Output the [x, y] coordinate of the center of the cell containing the given text.  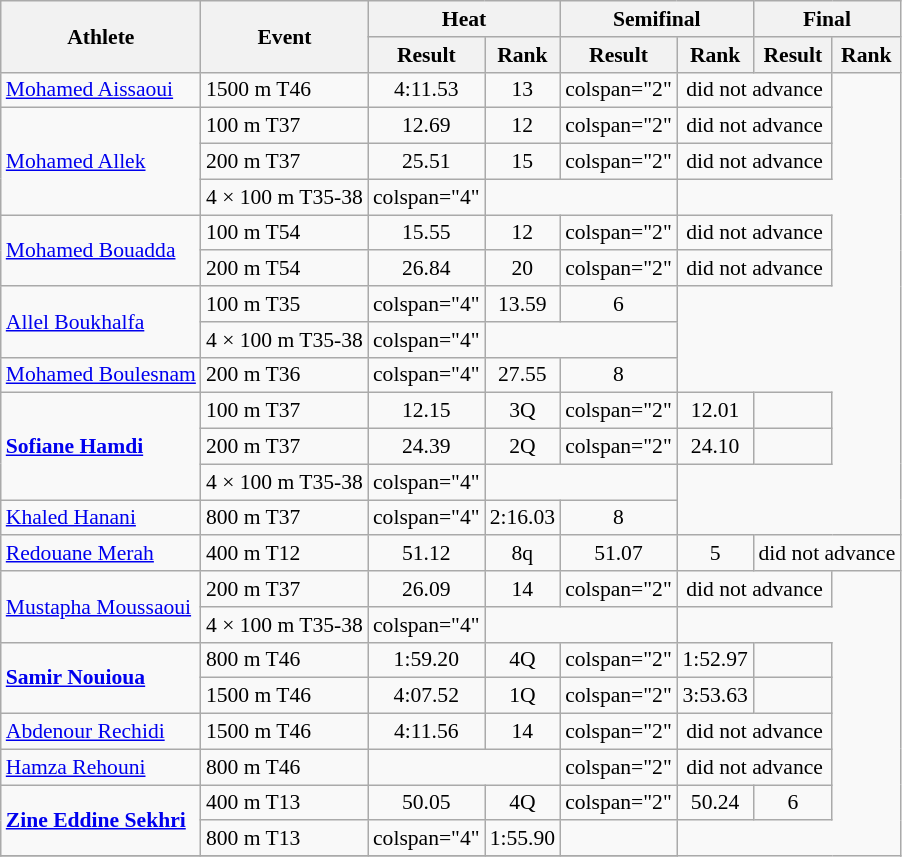
12.69 [426, 126]
15.55 [426, 233]
1:55.90 [522, 839]
3Q [522, 411]
200 m T54 [284, 269]
Mohamed Bouadda [101, 250]
1:52.97 [716, 660]
24.39 [426, 447]
50.05 [426, 803]
26.84 [426, 269]
12.15 [426, 411]
400 m T12 [284, 554]
Mohamed Boulesnam [101, 375]
26.09 [426, 589]
5 [716, 554]
2Q [522, 447]
800 m T37 [284, 518]
15 [522, 162]
25.51 [426, 162]
12.01 [716, 411]
20 [522, 269]
Redouane Merah [101, 554]
Hamza Rehouni [101, 767]
13.59 [522, 304]
4:07.52 [426, 696]
4:11.53 [426, 90]
51.07 [618, 554]
27.55 [522, 375]
Final [828, 19]
Abdenour Rechidi [101, 732]
200 m T36 [284, 375]
1:59.20 [426, 660]
2:16.03 [522, 518]
4:11.56 [426, 732]
800 m T13 [284, 839]
Athlete [101, 36]
Mohamed Allek [101, 162]
Khaled Hanani [101, 518]
100 m T35 [284, 304]
24.10 [716, 447]
51.12 [426, 554]
1Q [522, 696]
Semifinal [656, 19]
Heat [464, 19]
Sofiane Hamdi [101, 446]
400 m T13 [284, 803]
Allel Boukhalfa [101, 322]
13 [522, 90]
Mohamed Aissaoui [101, 90]
3:53.63 [716, 696]
Event [284, 36]
Zine Eddine Sekhri [101, 820]
100 m T54 [284, 233]
Mustapha Moussaoui [101, 606]
50.24 [716, 803]
Samir Nouioua [101, 678]
8q [522, 554]
